Search for the cell housing the specified text and yield its [x, y] center coordinate. 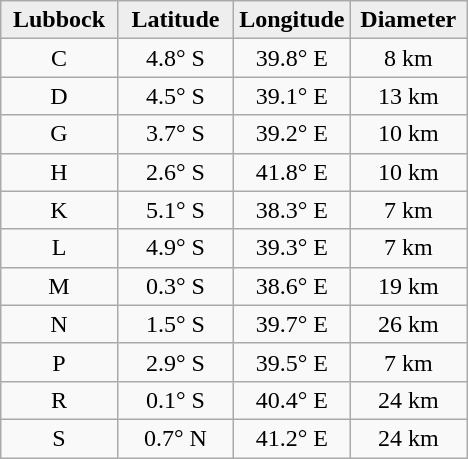
41.2° E [292, 438]
M [59, 286]
13 km [408, 96]
0.3° S [175, 286]
38.6° E [292, 286]
S [59, 438]
26 km [408, 324]
R [59, 400]
Latitude [175, 20]
41.8° E [292, 172]
4.9° S [175, 248]
H [59, 172]
G [59, 134]
39.8° E [292, 58]
D [59, 96]
39.3° E [292, 248]
39.7° E [292, 324]
8 km [408, 58]
K [59, 210]
Diameter [408, 20]
40.4° E [292, 400]
4.8° S [175, 58]
P [59, 362]
2.9° S [175, 362]
Longitude [292, 20]
39.2° E [292, 134]
39.1° E [292, 96]
39.5° E [292, 362]
1.5° S [175, 324]
38.3° E [292, 210]
N [59, 324]
2.6° S [175, 172]
L [59, 248]
3.7° S [175, 134]
4.5° S [175, 96]
5.1° S [175, 210]
0.1° S [175, 400]
Lubbock [59, 20]
C [59, 58]
19 km [408, 286]
0.7° N [175, 438]
